Detect which cell encompasses the target text, then output its (X, Y) center coordinate. 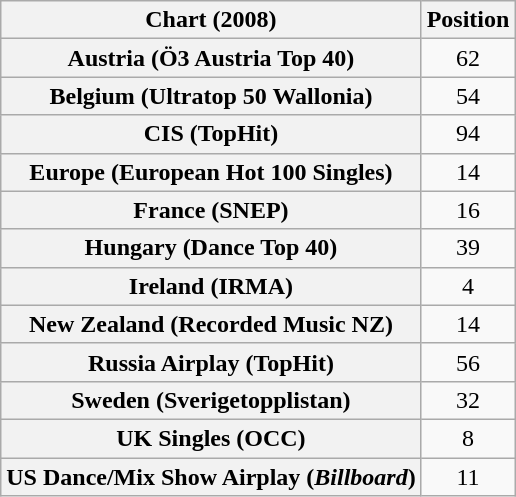
New Zealand (Recorded Music NZ) (211, 324)
CIS (TopHit) (211, 134)
Chart (2008) (211, 20)
Position (468, 20)
39 (468, 248)
54 (468, 96)
France (SNEP) (211, 210)
62 (468, 58)
Belgium (Ultratop 50 Wallonia) (211, 96)
11 (468, 477)
Hungary (Dance Top 40) (211, 248)
94 (468, 134)
Ireland (IRMA) (211, 286)
16 (468, 210)
4 (468, 286)
US Dance/Mix Show Airplay (Billboard) (211, 477)
Europe (European Hot 100 Singles) (211, 172)
Russia Airplay (TopHit) (211, 362)
32 (468, 400)
UK Singles (OCC) (211, 438)
56 (468, 362)
Austria (Ö3 Austria Top 40) (211, 58)
Sweden (Sverigetopplistan) (211, 400)
8 (468, 438)
